For the text-containing cell, return its midpoint in [X, Y] coordinate format. 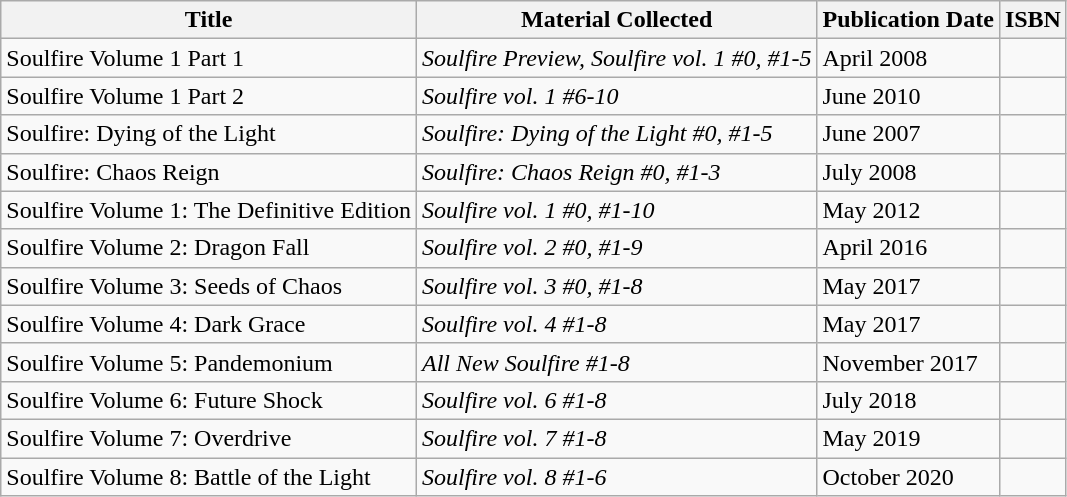
Publication Date [908, 20]
Soulfire vol. 7 #1-8 [616, 438]
July 2008 [908, 172]
Soulfire: Chaos Reign #0, #1-3 [616, 172]
Soulfire Volume 6: Future Shock [209, 400]
Soulfire vol. 1 #0, #1-10 [616, 210]
May 2019 [908, 438]
Soulfire Volume 1 Part 2 [209, 96]
Soulfire: Dying of the Light #0, #1-5 [616, 134]
Soulfire Volume 7: Overdrive [209, 438]
Soulfire vol. 8 #1-6 [616, 477]
Soulfire: Chaos Reign [209, 172]
April 2016 [908, 248]
All New Soulfire #1-8 [616, 362]
Soulfire vol. 2 #0, #1-9 [616, 248]
Soulfire Volume 1 Part 1 [209, 58]
Soulfire vol. 1 #6-10 [616, 96]
July 2018 [908, 400]
Soulfire Volume 3: Seeds of Chaos [209, 286]
October 2020 [908, 477]
Soulfire: Dying of the Light [209, 134]
Title [209, 20]
November 2017 [908, 362]
Soulfire Volume 4: Dark Grace [209, 324]
May 2012 [908, 210]
ISBN [1032, 20]
June 2007 [908, 134]
Soulfire Volume 8: Battle of the Light [209, 477]
June 2010 [908, 96]
April 2008 [908, 58]
Soulfire Volume 5: Pandemonium [209, 362]
Soulfire vol. 6 #1-8 [616, 400]
Material Collected [616, 20]
Soulfire vol. 4 #1-8 [616, 324]
Soulfire Volume 1: The Definitive Edition [209, 210]
Soulfire Preview, Soulfire vol. 1 #0, #1-5 [616, 58]
Soulfire vol. 3 #0, #1-8 [616, 286]
Soulfire Volume 2: Dragon Fall [209, 248]
